Locate the cell with the specified text and output its [x, y] center coordinate. 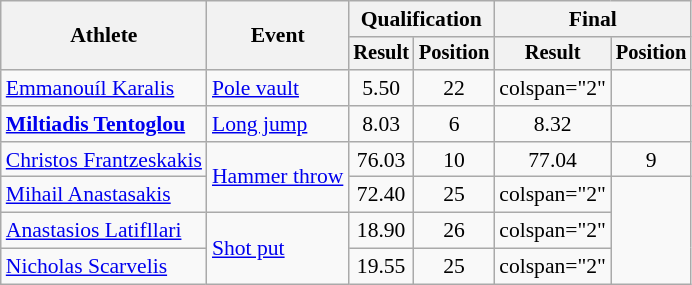
18.90 [381, 231]
Long jump [278, 124]
Final [592, 19]
Shot put [278, 248]
6 [454, 124]
Mihail Anastasakis [104, 195]
Emmanouíl Karalis [104, 88]
Christos Frantzeskakis [104, 160]
26 [454, 231]
Event [278, 36]
Athlete [104, 36]
Pole vault [278, 88]
Nicholas Scarvelis [104, 267]
77.04 [552, 160]
Hammer throw [278, 178]
Miltiadis Tentoglou [104, 124]
19.55 [381, 267]
72.40 [381, 195]
8.03 [381, 124]
10 [454, 160]
9 [651, 160]
76.03 [381, 160]
5.50 [381, 88]
8.32 [552, 124]
Qualification [421, 19]
22 [454, 88]
Anastasios Latifllari [104, 231]
